Pinpoint the cell where the given text exists, returning its [x, y] midpoint coordinate. 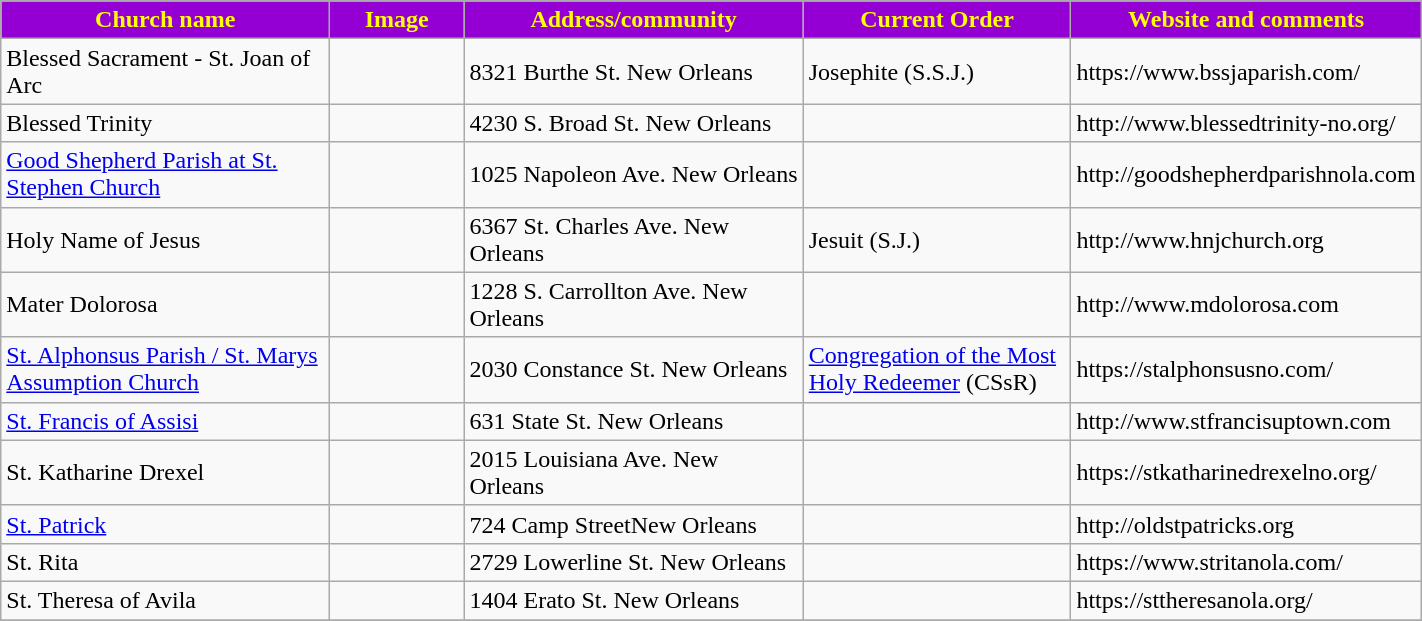
631 State St. New Orleans [634, 421]
6367 St. Charles Ave. New Orleans [634, 240]
Holy Name of Jesus [166, 240]
http://oldstpatricks.org [1246, 524]
http://www.stfrancisuptown.com [1246, 421]
2729 Lowerline St. New Orleans [634, 562]
Church name [166, 20]
Blessed Sacrament - St. Joan of Arc [166, 72]
Website and comments [1246, 20]
2030 Constance St. New Orleans [634, 370]
https://stkatharinedrexelno.org/ [1246, 472]
http://www.hnjchurch.org [1246, 240]
http://goodshepherdparishnola.com [1246, 174]
St. Katharine Drexel [166, 472]
Congregation of the Most Holy Redeemer (CSsR) [937, 370]
Mater Dolorosa [166, 304]
Address/community [634, 20]
https://www.bssjaparish.com/ [1246, 72]
St. Rita [166, 562]
Jesuit (S.J.) [937, 240]
Current Order [937, 20]
St. Patrick [166, 524]
St. Alphonsus Parish / St. Marys Assumption Church [166, 370]
St. Francis of Assisi [166, 421]
https://www.stritanola.com/ [1246, 562]
4230 S. Broad St. New Orleans [634, 123]
https://sttheresanola.org/ [1246, 600]
1228 S. Carrollton Ave. New Orleans [634, 304]
724 Camp StreetNew Orleans [634, 524]
Image [397, 20]
1404 Erato St. New Orleans [634, 600]
http://www.mdolorosa.com [1246, 304]
2015 Louisiana Ave. New Orleans [634, 472]
8321 Burthe St. New Orleans [634, 72]
Blessed Trinity [166, 123]
Josephite (S.S.J.) [937, 72]
https://stalphonsusno.com/ [1246, 370]
St. Theresa of Avila [166, 600]
Good Shepherd Parish at St. Stephen Church [166, 174]
1025 Napoleon Ave. New Orleans [634, 174]
http://www.blessedtrinity-no.org/ [1246, 123]
